Search for the cell housing the specified text and yield its (X, Y) center coordinate. 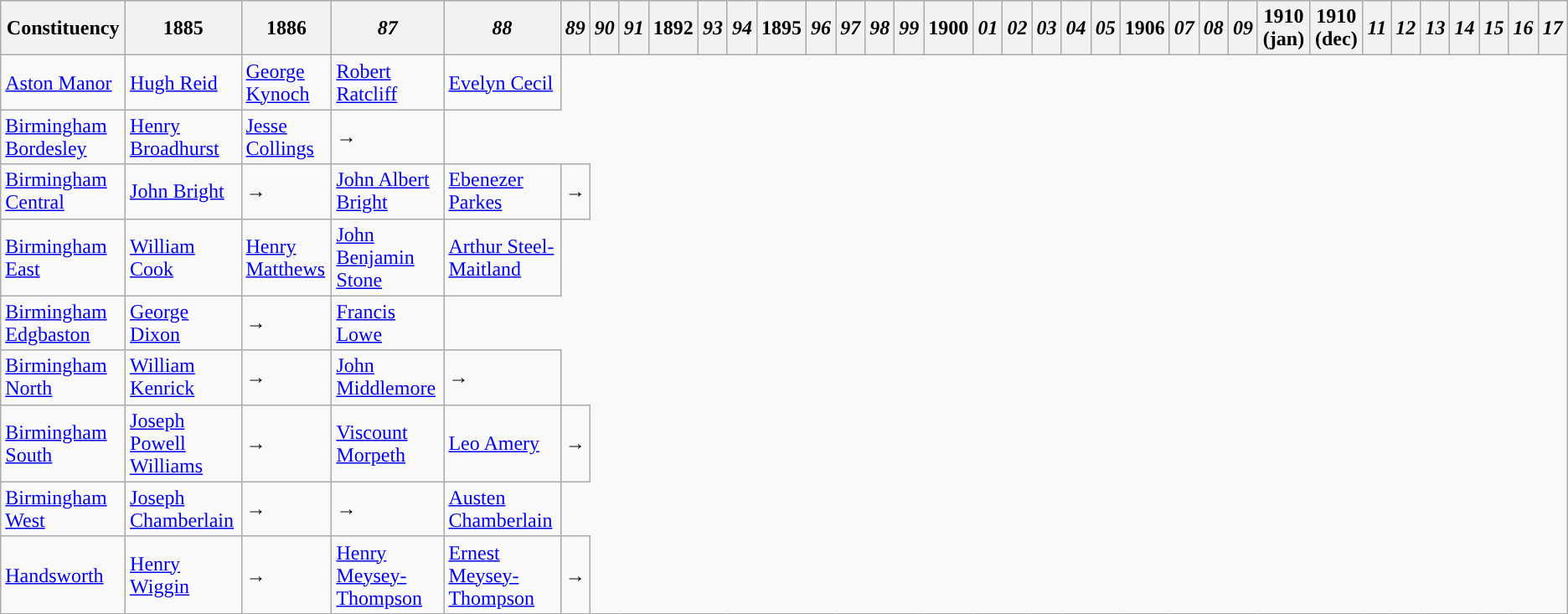
99 (910, 28)
Robert Ratcliff (388, 82)
Constituency (64, 28)
07 (1184, 28)
1895 (782, 28)
Joseph Powell Williams (183, 443)
87 (388, 28)
1886 (286, 28)
91 (633, 28)
Birmingham Edgbaston (64, 323)
Aston Manor (64, 82)
George Dixon (183, 323)
14 (1464, 28)
Birmingham Bordesley (64, 137)
1900 (948, 28)
1910 (dec) (1337, 28)
Henry Broadhurst (183, 137)
Birmingham Central (64, 191)
89 (575, 28)
John Middlemore (388, 377)
01 (988, 28)
16 (1523, 28)
John Benjamin Stone (388, 257)
Viscount Morpeth (388, 443)
1885 (183, 28)
Evelyn Cecil (503, 82)
17 (1553, 28)
09 (1243, 28)
Austen Chamberlain (503, 509)
12 (1406, 28)
Birmingham South (64, 443)
George Kynoch (286, 82)
1910 (jan) (1283, 28)
Jesse Collings (286, 137)
05 (1106, 28)
Ernest Meysey-Thompson (503, 575)
97 (851, 28)
90 (605, 28)
Henry Meysey-Thompson (388, 575)
02 (1017, 28)
88 (503, 28)
15 (1494, 28)
Ebenezer Parkes (503, 191)
93 (712, 28)
1892 (673, 28)
13 (1436, 28)
08 (1213, 28)
98 (879, 28)
Arthur Steel-Maitland (503, 257)
Hugh Reid (183, 82)
Francis Lowe (388, 323)
Henry Matthews (286, 257)
11 (1377, 28)
William Cook (183, 257)
John Bright (183, 191)
John Albert Bright (388, 191)
03 (1047, 28)
94 (742, 28)
96 (821, 28)
Birmingham North (64, 377)
04 (1075, 28)
Birmingham West (64, 509)
Henry Wiggin (183, 575)
William Kenrick (183, 377)
Handsworth (64, 575)
Birmingham East (64, 257)
Joseph Chamberlain (183, 509)
1906 (1144, 28)
Leo Amery (503, 443)
